Detect which cell encompasses the target text, then output its [X, Y] center coordinate. 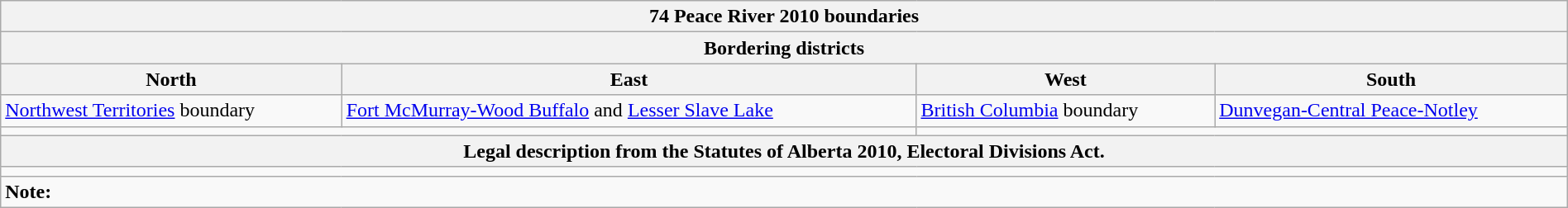
Dunvegan-Central Peace-Notley [1391, 111]
North [171, 79]
Northwest Territories boundary [171, 111]
Bordering districts [784, 48]
Note: [784, 191]
West [1065, 79]
Fort McMurray-Wood Buffalo and Lesser Slave Lake [629, 111]
East [629, 79]
South [1391, 79]
74 Peace River 2010 boundaries [784, 17]
British Columbia boundary [1065, 111]
Legal description from the Statutes of Alberta 2010, Electoral Divisions Act. [784, 151]
